Determine the [x, y] coordinate at the center of the cell enclosing the given text.  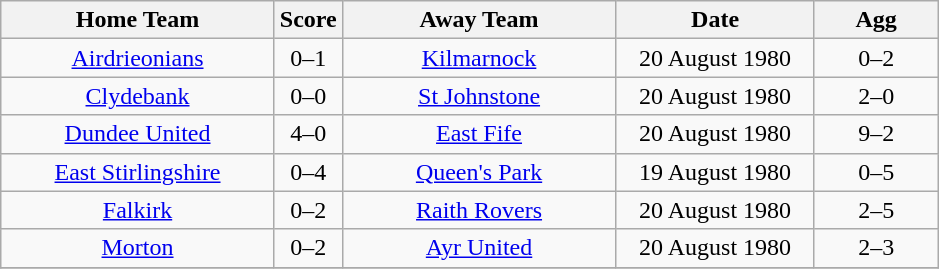
Morton [138, 248]
Date [716, 20]
0–4 [308, 172]
Dundee United [138, 134]
2–3 [876, 248]
Airdrieonians [138, 58]
2–0 [876, 96]
Falkirk [138, 210]
Ayr United [479, 248]
0–0 [308, 96]
Queen's Park [479, 172]
Away Team [479, 20]
19 August 1980 [716, 172]
Score [308, 20]
0–1 [308, 58]
East Fife [479, 134]
Clydebank [138, 96]
2–5 [876, 210]
4–0 [308, 134]
0–5 [876, 172]
9–2 [876, 134]
Kilmarnock [479, 58]
East Stirlingshire [138, 172]
Raith Rovers [479, 210]
Agg [876, 20]
Home Team [138, 20]
St Johnstone [479, 96]
